Extract the (X, Y) coordinate from the center of the cell holding the provided text.  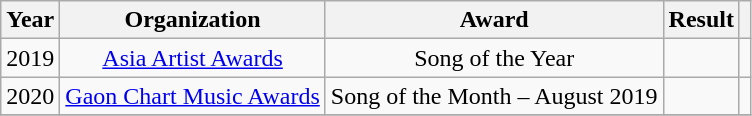
Organization (193, 20)
Award (494, 20)
2020 (30, 96)
Asia Artist Awards (193, 58)
Year (30, 20)
Result (701, 20)
Gaon Chart Music Awards (193, 96)
Song of the Month – August 2019 (494, 96)
Song of the Year (494, 58)
2019 (30, 58)
